From the cell containing the given text, extract its center point as [X, Y] coordinate. 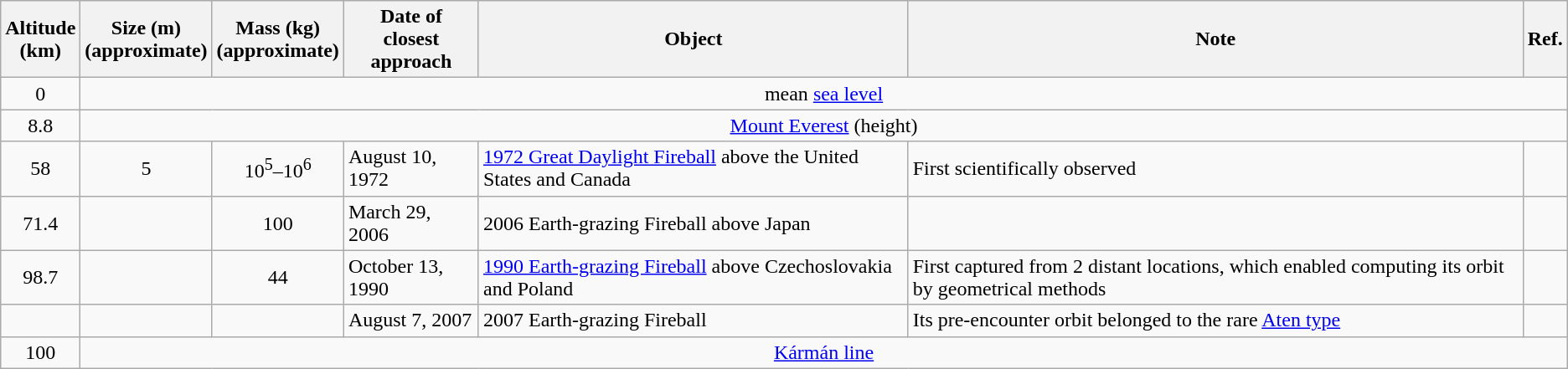
2006 Earth-grazing Fireball above Japan [694, 223]
1972 Great Daylight Fireball above the United States and Canada [694, 169]
Mount Everest (height) [824, 126]
44 [278, 278]
Size (m)(approximate) [146, 39]
Note [1215, 39]
Date ofclosest approach [410, 39]
105–106 [278, 169]
0 [40, 94]
71.4 [40, 223]
5 [146, 169]
Its pre-encounter orbit belonged to the rare Aten type [1215, 320]
March 29, 2006 [410, 223]
Object [694, 39]
August 10, 1972 [410, 169]
August 7, 2007 [410, 320]
98.7 [40, 278]
Ref. [1545, 39]
2007 Earth-grazing Fireball [694, 320]
Mass (kg)(approximate) [278, 39]
Kármán line [824, 352]
8.8 [40, 126]
First captured from 2 distant locations, which enabled computing its orbit by geometrical methods [1215, 278]
1990 Earth-grazing Fireball above Czechoslovakia and Poland [694, 278]
First scientifically observed [1215, 169]
October 13, 1990 [410, 278]
mean sea level [824, 94]
Altitude(km) [40, 39]
58 [40, 169]
